Extract the [X, Y] coordinate from the center of the cell holding the provided text.  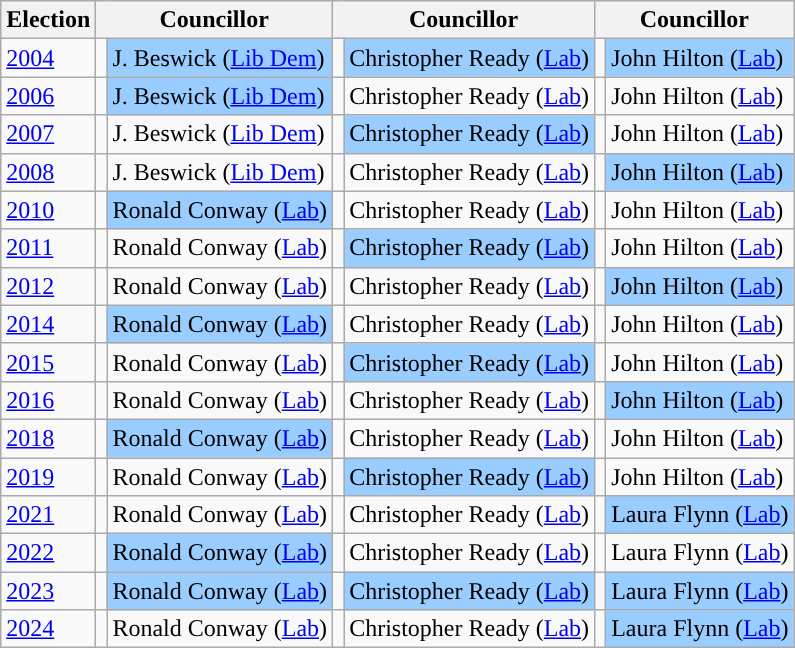
2023 [48, 591]
2008 [48, 172]
2016 [48, 400]
2011 [48, 248]
2018 [48, 438]
2014 [48, 324]
2015 [48, 362]
2019 [48, 477]
2012 [48, 286]
2006 [48, 96]
2021 [48, 515]
2004 [48, 58]
2024 [48, 629]
2010 [48, 210]
2022 [48, 553]
Election [48, 20]
2007 [48, 134]
